Determine the (x, y) coordinate at the center of the cell enclosing the given text.  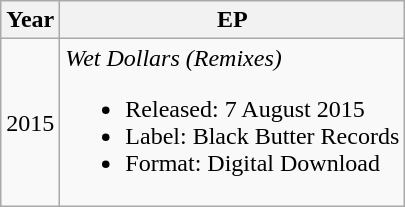
EP (232, 20)
2015 (30, 122)
Wet Dollars (Remixes)Released: 7 August 2015Label: Black Butter RecordsFormat: Digital Download (232, 122)
Year (30, 20)
